Return (x, y) of the center of cell containing provided text 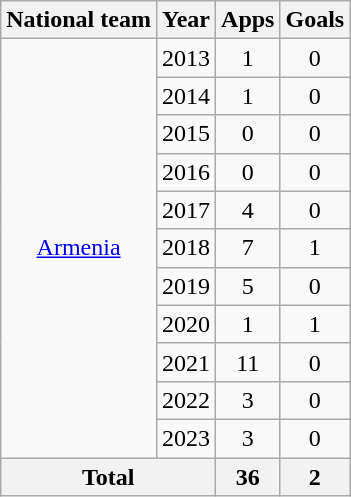
2016 (186, 172)
2 (315, 477)
2018 (186, 248)
2023 (186, 438)
Armenia (79, 248)
11 (248, 362)
Total (108, 477)
Goals (315, 20)
2021 (186, 362)
Apps (248, 20)
36 (248, 477)
7 (248, 248)
2013 (186, 58)
5 (248, 286)
2015 (186, 134)
2022 (186, 400)
2017 (186, 210)
2020 (186, 324)
Year (186, 20)
4 (248, 210)
2019 (186, 286)
National team (79, 20)
2014 (186, 96)
